Find where the given text appears and provide that cell's center as [X, Y] coordinate. 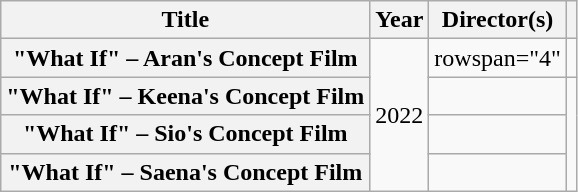
"What If" – Saena's Concept Film [186, 172]
"What If" – Keena's Concept Film [186, 96]
Year [400, 20]
rowspan="4" [498, 58]
Title [186, 20]
Director(s) [498, 20]
"What If" – Aran's Concept Film [186, 58]
2022 [400, 115]
"What If" – Sio's Concept Film [186, 134]
